From the cell containing the given text, extract its center point as (X, Y) coordinate. 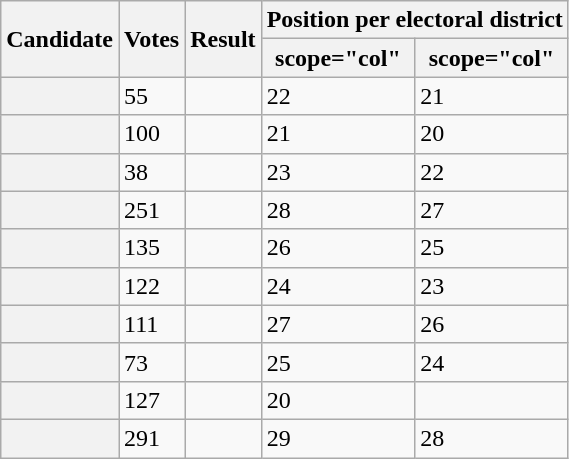
73 (151, 362)
100 (151, 134)
29 (338, 438)
38 (151, 172)
Votes (151, 39)
55 (151, 96)
111 (151, 324)
Position per electoral district (414, 20)
291 (151, 438)
Candidate (60, 39)
127 (151, 400)
122 (151, 286)
Result (223, 39)
251 (151, 210)
135 (151, 248)
